Pinpoint the cell where the given text exists, returning its [x, y] midpoint coordinate. 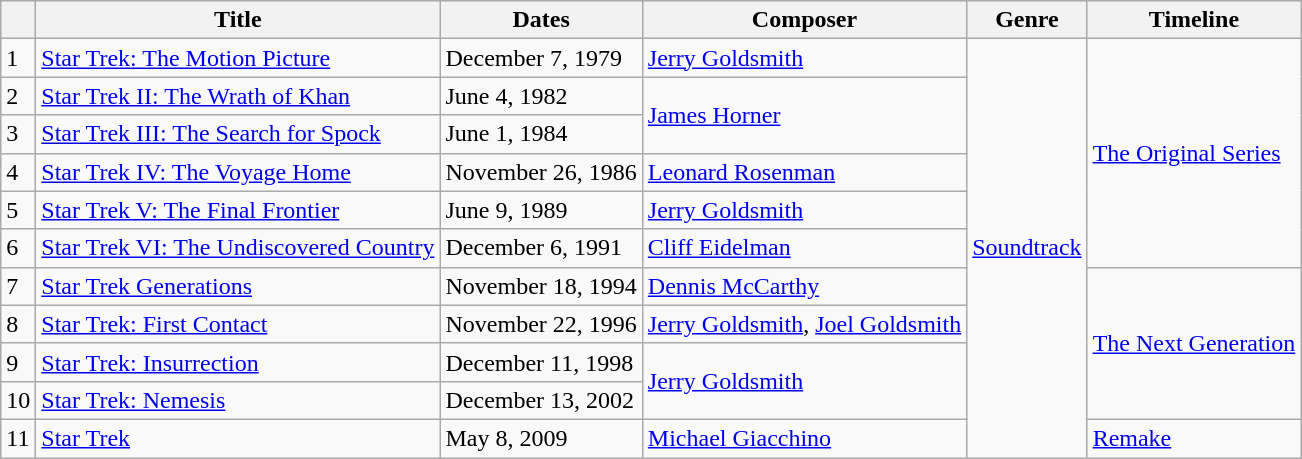
1 [18, 58]
December 13, 2002 [541, 400]
Star Trek: Nemesis [238, 400]
Composer [804, 20]
Remake [1194, 438]
May 8, 2009 [541, 438]
Timeline [1194, 20]
Title [238, 20]
Genre [1027, 20]
Star Trek: The Motion Picture [238, 58]
The Original Series [1194, 153]
James Horner [804, 115]
Leonard Rosenman [804, 172]
December 7, 1979 [541, 58]
Dates [541, 20]
June 1, 1984 [541, 134]
9 [18, 362]
November 18, 1994 [541, 286]
Star Trek Generations [238, 286]
Star Trek III: The Search for Spock [238, 134]
Jerry Goldsmith, Joel Goldsmith [804, 324]
Soundtrack [1027, 248]
Star Trek [238, 438]
Star Trek V: The Final Frontier [238, 210]
11 [18, 438]
Star Trek II: The Wrath of Khan [238, 96]
Star Trek VI: The Undiscovered Country [238, 248]
The Next Generation [1194, 343]
November 26, 1986 [541, 172]
3 [18, 134]
4 [18, 172]
December 6, 1991 [541, 248]
Dennis McCarthy [804, 286]
Star Trek: Insurrection [238, 362]
June 9, 1989 [541, 210]
November 22, 1996 [541, 324]
6 [18, 248]
Star Trek: First Contact [238, 324]
Michael Giacchino [804, 438]
December 11, 1998 [541, 362]
7 [18, 286]
8 [18, 324]
2 [18, 96]
10 [18, 400]
Cliff Eidelman [804, 248]
Star Trek IV: The Voyage Home [238, 172]
5 [18, 210]
June 4, 1982 [541, 96]
